Extract the (X, Y) coordinate from the center of the cell holding the provided text.  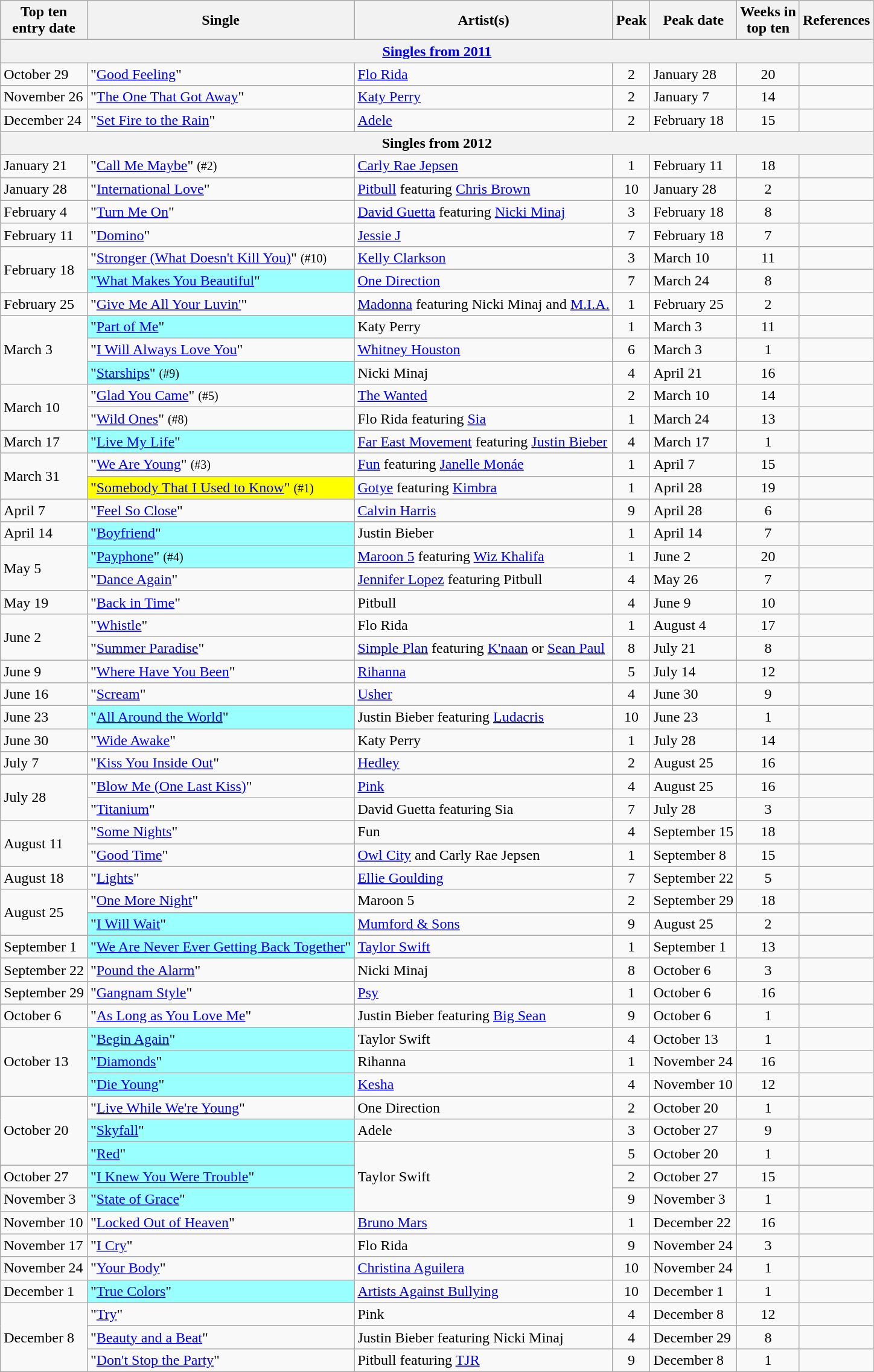
January 7 (694, 97)
August 18 (44, 878)
"As Long as You Love Me" (220, 1015)
"Back in Time" (220, 602)
David Guetta featuring Sia (483, 809)
"Scream" (220, 694)
Pitbull (483, 602)
"We Are Never Ever Getting Back Together" (220, 947)
Ellie Goulding (483, 878)
"Starships" (#9) (220, 373)
Justin Bieber featuring Nicki Minaj (483, 1337)
Christina Aguilera (483, 1268)
Jennifer Lopez featuring Pitbull (483, 579)
"Begin Again" (220, 1038)
May 19 (44, 602)
December 24 (44, 120)
Whitney Houston (483, 350)
"Titanium" (220, 809)
Far East Movement featuring Justin Bieber (483, 442)
"We Are Young" (#3) (220, 465)
Singles from 2011 (437, 51)
"Set Fire to the Rain" (220, 120)
"True Colors" (220, 1291)
"Somebody That I Used to Know" (#1) (220, 488)
"Summer Paradise" (220, 648)
"Feel So Close" (220, 510)
17 (768, 625)
Psy (483, 992)
Gotye featuring Kimbra (483, 488)
"Good Feeling" (220, 74)
July 14 (694, 672)
July 21 (694, 648)
Hedley (483, 763)
"Lights" (220, 878)
"Die Young" (220, 1085)
August 4 (694, 625)
Singles from 2012 (437, 143)
"I Will Always Love You" (220, 350)
Kesha (483, 1085)
"Blow Me (One Last Kiss)" (220, 786)
"Gangnam Style" (220, 992)
September 15 (694, 832)
"All Around the World" (220, 717)
Carly Rae Jepsen (483, 166)
Maroon 5 (483, 901)
"Give Me All Your Luvin'" (220, 303)
December 22 (694, 1222)
"Glad You Came" (#5) (220, 396)
Owl City and Carly Rae Jepsen (483, 855)
Artist(s) (483, 21)
"Some Nights" (220, 832)
"Call Me Maybe" (#2) (220, 166)
"Domino" (220, 235)
Justin Bieber featuring Ludacris (483, 717)
"Kiss You Inside Out" (220, 763)
"I Knew You Were Trouble" (220, 1177)
"Beauty and a Beat" (220, 1337)
"One More Night" (220, 901)
"Boyfriend" (220, 533)
Fun featuring Janelle Monáe (483, 465)
"Locked Out of Heaven" (220, 1222)
"Wild Ones" (#8) (220, 419)
July 7 (44, 763)
November 26 (44, 97)
Peak date (694, 21)
Bruno Mars (483, 1222)
"Part of Me" (220, 327)
August 11 (44, 843)
"International Love" (220, 189)
"Dance Again" (220, 579)
References (837, 21)
Justin Bieber featuring Big Sean (483, 1015)
"Payphone" (#4) (220, 556)
"Try" (220, 1314)
November 17 (44, 1245)
June 16 (44, 694)
Usher (483, 694)
Simple Plan featuring K'naan or Sean Paul (483, 648)
Kelly Clarkson (483, 258)
"Your Body" (220, 1268)
"Stronger (What Doesn't Kill You)" (#10) (220, 258)
"Diamonds" (220, 1062)
May 5 (44, 568)
Jessie J (483, 235)
"Live While We're Young" (220, 1108)
Calvin Harris (483, 510)
19 (768, 488)
April 21 (694, 373)
Flo Rida featuring Sia (483, 419)
"Turn Me On" (220, 212)
Maroon 5 featuring Wiz Khalifa (483, 556)
Pitbull featuring Chris Brown (483, 189)
Pitbull featuring TJR (483, 1360)
March 31 (44, 476)
The Wanted (483, 396)
"Good Time" (220, 855)
"Live My Life" (220, 442)
"I Will Wait" (220, 924)
Top tenentry date (44, 21)
Fun (483, 832)
Justin Bieber (483, 533)
May 26 (694, 579)
"Don't Stop the Party" (220, 1360)
October 29 (44, 74)
Mumford & Sons (483, 924)
Single (220, 21)
"Skyfall" (220, 1131)
David Guetta featuring Nicki Minaj (483, 212)
"Pound the Alarm" (220, 970)
December 29 (694, 1337)
February 4 (44, 212)
"Whistle" (220, 625)
"Red" (220, 1154)
"The One That Got Away" (220, 97)
September 8 (694, 855)
January 21 (44, 166)
"State of Grace" (220, 1199)
Weeks intop ten (768, 21)
"Where Have You Been" (220, 672)
"Wide Awake" (220, 740)
Artists Against Bullying (483, 1291)
Peak (631, 21)
"What Makes You Beautiful" (220, 281)
"I Cry" (220, 1245)
Madonna featuring Nicki Minaj and M.I.A. (483, 303)
